Capture the cell that displays the provided text and extract its (X, Y) central coordinate. 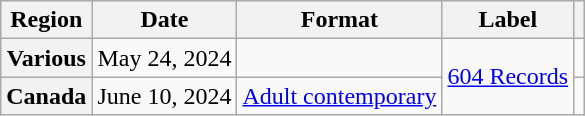
Label (508, 20)
604 Records (508, 77)
Adult contemporary (340, 96)
Region (46, 20)
Canada (46, 96)
Date (164, 20)
Various (46, 58)
May 24, 2024 (164, 58)
Format (340, 20)
June 10, 2024 (164, 96)
